For the text-containing cell, return its midpoint in [x, y] coordinate format. 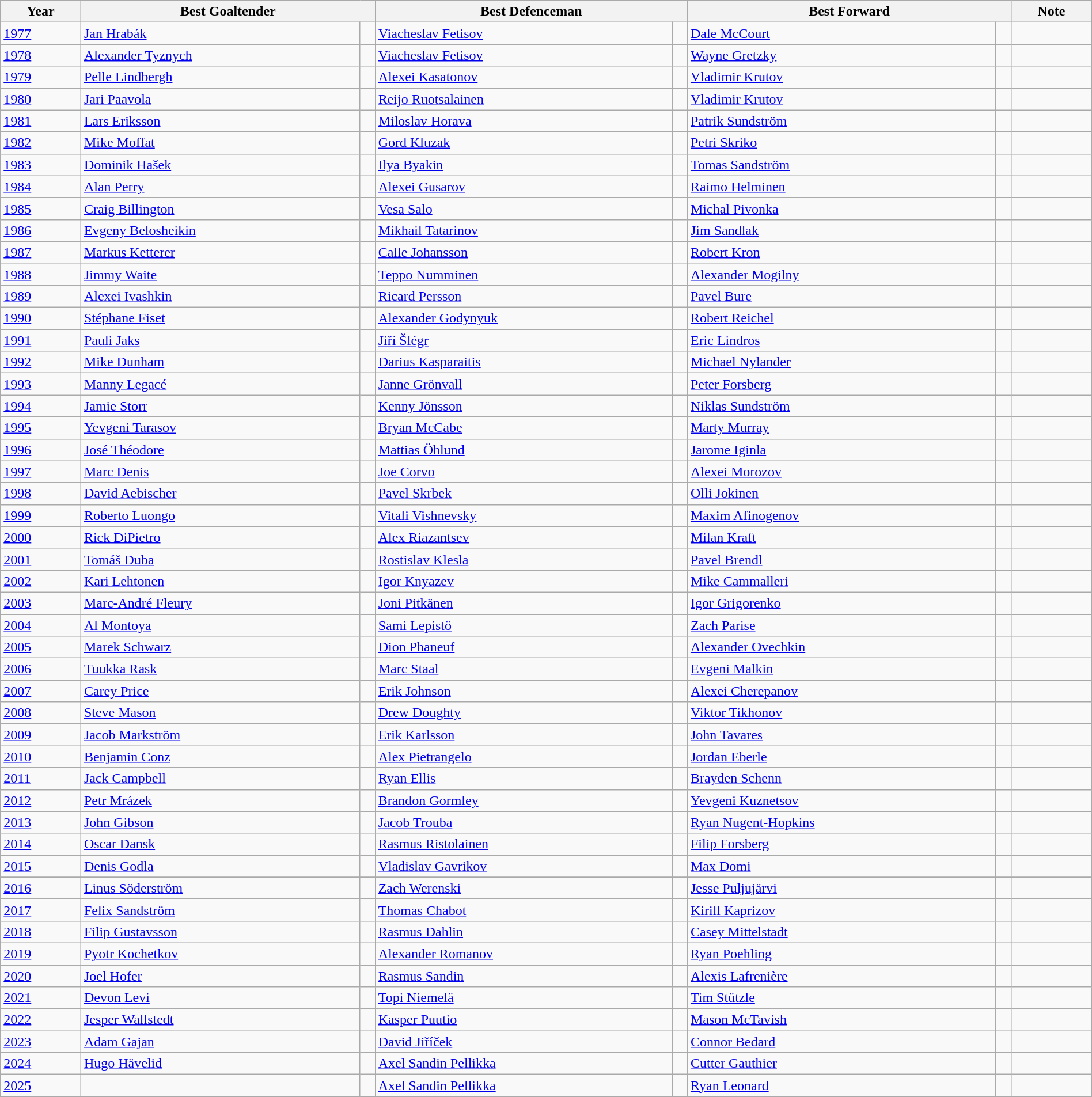
Best Goaltender [228, 12]
2012 [41, 800]
Alexis Lafrenière [841, 976]
2002 [41, 581]
Lars Eriksson [220, 121]
1982 [41, 143]
Felix Sandström [220, 910]
Manny Legacé [220, 384]
Kasper Puutio [524, 1020]
Gord Kluzak [524, 143]
1993 [41, 384]
2023 [41, 1042]
Hugo Hävelid [220, 1064]
1994 [41, 406]
Thomas Chabot [524, 910]
Igor Grigorenko [841, 603]
Pyotr Kochetkov [220, 954]
2016 [41, 888]
Ryan Ellis [524, 779]
Connor Bedard [841, 1042]
Alex Riazantsev [524, 537]
Jamie Storr [220, 406]
Rasmus Dahlin [524, 932]
1980 [41, 99]
Marek Schwarz [220, 647]
2019 [41, 954]
1991 [41, 340]
Mason McTavish [841, 1020]
Jimmy Waite [220, 275]
Jack Campbell [220, 779]
Raimo Helminen [841, 187]
Sami Lepistö [524, 625]
Jiří Šlégr [524, 340]
1988 [41, 275]
Kirill Kaprizov [841, 910]
1981 [41, 121]
Yevgeni Kuznetsov [841, 800]
Petr Mrázek [220, 800]
John Gibson [220, 822]
Adam Gajan [220, 1042]
Alexander Tyznych [220, 55]
Eric Lindros [841, 340]
Dion Phaneuf [524, 647]
Best Forward [849, 12]
Jarome Iginla [841, 450]
Joel Hofer [220, 976]
Note [1052, 12]
Vesa Salo [524, 208]
1977 [41, 33]
Peter Forsberg [841, 384]
2004 [41, 625]
2020 [41, 976]
Year [41, 12]
2007 [41, 691]
Alexei Gusarov [524, 187]
Drew Doughty [524, 713]
1978 [41, 55]
Mikhail Tatarinov [524, 230]
Jari Paavola [220, 99]
Best Defenceman [531, 12]
1990 [41, 318]
Filip Gustavsson [220, 932]
Brandon Gormley [524, 800]
Alexei Morozov [841, 472]
Craig Billington [220, 208]
Jesper Wallstedt [220, 1020]
Benjamin Conz [220, 757]
Janne Grönvall [524, 384]
Zach Werenski [524, 888]
Rick DiPietro [220, 537]
2013 [41, 822]
Brayden Schenn [841, 779]
Dominik Hašek [220, 165]
Ryan Leonard [841, 1085]
Teppo Numminen [524, 275]
Marc Denis [220, 472]
Kari Lehtonen [220, 581]
Pavel Bure [841, 297]
Ryan Poehling [841, 954]
1983 [41, 165]
Rostislav Klesla [524, 559]
Erik Johnson [524, 691]
David Jiříček [524, 1042]
1995 [41, 428]
Filip Forsberg [841, 844]
1996 [41, 450]
Yevgeni Tarasov [220, 428]
2011 [41, 779]
Marc Staal [524, 669]
Viktor Tikhonov [841, 713]
Casey Mittelstadt [841, 932]
2009 [41, 735]
Pavel Brendl [841, 559]
Ryan Nugent-Hopkins [841, 822]
Evgeny Belosheikin [220, 230]
Niklas Sundström [841, 406]
Kenny Jönsson [524, 406]
Darius Kasparaitis [524, 362]
2010 [41, 757]
Denis Godla [220, 866]
1997 [41, 472]
Robert Reichel [841, 318]
1979 [41, 77]
Alexander Ovechkin [841, 647]
David Aebischer [220, 494]
Evgeni Malkin [841, 669]
Tim Stützle [841, 998]
1992 [41, 362]
2025 [41, 1085]
Max Domi [841, 866]
1986 [41, 230]
2018 [41, 932]
Stéphane Fiset [220, 318]
Ilya Byakin [524, 165]
Zach Parise [841, 625]
Tomáš Duba [220, 559]
Olli Jokinen [841, 494]
Cutter Gauthier [841, 1064]
Jan Hrabák [220, 33]
Linus Söderström [220, 888]
2000 [41, 537]
Tuukka Rask [220, 669]
John Tavares [841, 735]
Petri Skriko [841, 143]
Alexander Godynyuk [524, 318]
Rasmus Ristolainen [524, 844]
Jesse Puljujärvi [841, 888]
Bryan McCabe [524, 428]
José Théodore [220, 450]
Marty Murray [841, 428]
Alexei Kasatonov [524, 77]
Markus Ketterer [220, 252]
Mike Dunham [220, 362]
Patrik Sundström [841, 121]
Al Montoya [220, 625]
Miloslav Horava [524, 121]
Jordan Eberle [841, 757]
1984 [41, 187]
2006 [41, 669]
1998 [41, 494]
2024 [41, 1064]
Alan Perry [220, 187]
Marc-André Fleury [220, 603]
1987 [41, 252]
Dale McCourt [841, 33]
Roberto Luongo [220, 515]
Steve Mason [220, 713]
Pauli Jaks [220, 340]
Devon Levi [220, 998]
Michal Pivonka [841, 208]
Jacob Markström [220, 735]
1985 [41, 208]
Erik Karlsson [524, 735]
Pelle Lindbergh [220, 77]
Vitali Vishnevsky [524, 515]
Calle Johansson [524, 252]
Mattias Öhlund [524, 450]
Joni Pitkänen [524, 603]
Rasmus Sandin [524, 976]
Vladislav Gavrikov [524, 866]
2017 [41, 910]
Reijo Ruotsalainen [524, 99]
Tomas Sandström [841, 165]
2022 [41, 1020]
Oscar Dansk [220, 844]
Pavel Skrbek [524, 494]
Mike Moffat [220, 143]
2003 [41, 603]
2001 [41, 559]
Topi Niemelä [524, 998]
1999 [41, 515]
2008 [41, 713]
2021 [41, 998]
Ricard Persson [524, 297]
Robert Kron [841, 252]
Michael Nylander [841, 362]
2015 [41, 866]
1989 [41, 297]
Maxim Afinogenov [841, 515]
2014 [41, 844]
Jacob Trouba [524, 822]
Joe Corvo [524, 472]
Wayne Gretzky [841, 55]
Alexander Romanov [524, 954]
Milan Kraft [841, 537]
Igor Knyazev [524, 581]
Jim Sandlak [841, 230]
Alexei Ivashkin [220, 297]
Alexei Cherepanov [841, 691]
Carey Price [220, 691]
2005 [41, 647]
Mike Cammalleri [841, 581]
Alex Pietrangelo [524, 757]
Alexander Mogilny [841, 275]
